Return [X, Y] of the center of cell containing provided text 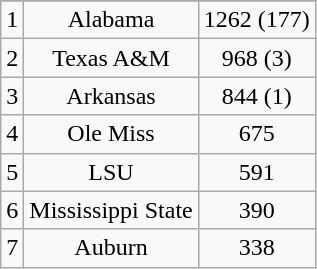
3 [12, 96]
338 [256, 248]
844 (1) [256, 96]
Arkansas [111, 96]
Auburn [111, 248]
5 [12, 172]
LSU [111, 172]
Mississippi State [111, 210]
591 [256, 172]
Texas A&M [111, 58]
7 [12, 248]
Ole Miss [111, 134]
1262 (177) [256, 20]
4 [12, 134]
2 [12, 58]
1 [12, 20]
675 [256, 134]
968 (3) [256, 58]
Alabama [111, 20]
390 [256, 210]
6 [12, 210]
